From the cell containing the given text, extract its center point as [X, Y] coordinate. 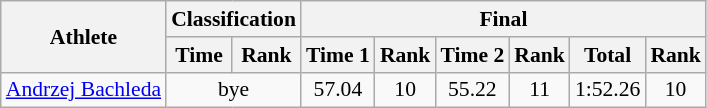
11 [540, 90]
Time 1 [338, 55]
Athlete [84, 36]
bye [234, 90]
Andrzej Bachleda [84, 90]
Final [504, 19]
55.22 [472, 90]
Time [199, 55]
Total [608, 55]
Time 2 [472, 55]
1:52.26 [608, 90]
57.04 [338, 90]
Classification [234, 19]
